Extract the (X, Y) coordinate from the center of the cell holding the provided text.  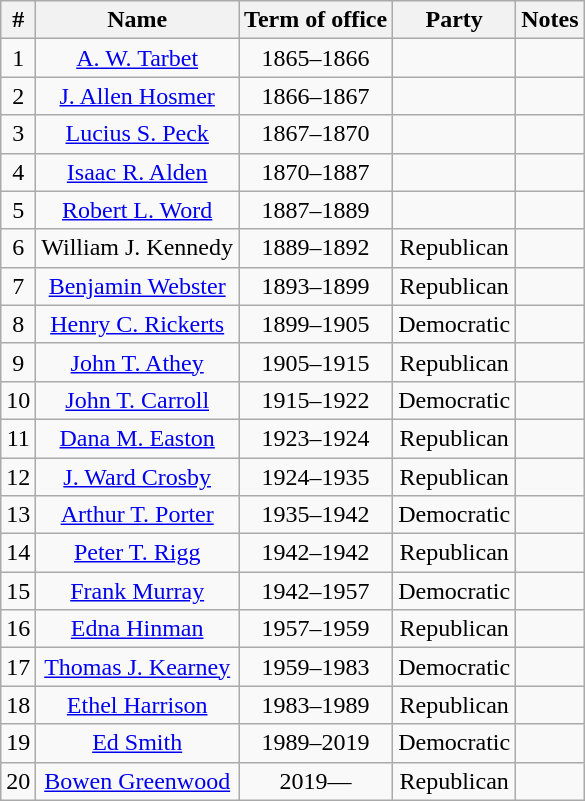
Edna Hinman (138, 629)
1 (18, 58)
1889–1892 (316, 248)
1866–1867 (316, 96)
9 (18, 362)
20 (18, 781)
15 (18, 591)
Peter T. Rigg (138, 553)
2 (18, 96)
7 (18, 286)
4 (18, 172)
1867–1870 (316, 134)
8 (18, 324)
1924–1935 (316, 477)
J. Ward Crosby (138, 477)
1893–1899 (316, 286)
1957–1959 (316, 629)
Arthur T. Porter (138, 515)
John T. Carroll (138, 400)
1959–1983 (316, 667)
1870–1887 (316, 172)
6 (18, 248)
1899–1905 (316, 324)
John T. Athey (138, 362)
Robert L. Word (138, 210)
1935–1942 (316, 515)
Term of office (316, 20)
Name (138, 20)
Lucius S. Peck (138, 134)
Isaac R. Alden (138, 172)
J. Allen Hosmer (138, 96)
18 (18, 705)
13 (18, 515)
17 (18, 667)
19 (18, 743)
Ed Smith (138, 743)
Frank Murray (138, 591)
Benjamin Webster (138, 286)
1905–1915 (316, 362)
1865–1866 (316, 58)
Bowen Greenwood (138, 781)
# (18, 20)
16 (18, 629)
1923–1924 (316, 438)
1942–1957 (316, 591)
2019— (316, 781)
William J. Kennedy (138, 248)
1983–1989 (316, 705)
A. W. Tarbet (138, 58)
Party (454, 20)
10 (18, 400)
5 (18, 210)
3 (18, 134)
11 (18, 438)
Henry C. Rickerts (138, 324)
Thomas J. Kearney (138, 667)
1887–1889 (316, 210)
14 (18, 553)
12 (18, 477)
1915–1922 (316, 400)
1942–1942 (316, 553)
Dana M. Easton (138, 438)
Notes (550, 20)
1989–2019 (316, 743)
Ethel Harrison (138, 705)
